Pinpoint the cell where the given text exists, returning its (X, Y) midpoint coordinate. 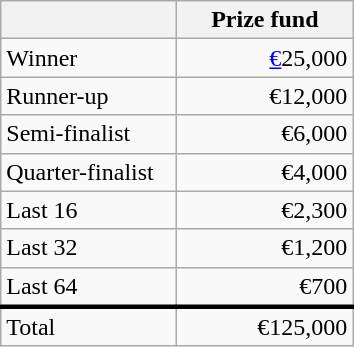
Prize fund (265, 20)
€1,200 (265, 248)
€4,000 (265, 172)
Semi-finalist (89, 134)
Last 16 (89, 210)
€25,000 (265, 58)
€125,000 (265, 327)
Quarter-finalist (89, 172)
Last 64 (89, 287)
Runner-up (89, 96)
Total (89, 327)
Winner (89, 58)
Last 32 (89, 248)
€12,000 (265, 96)
€2,300 (265, 210)
€6,000 (265, 134)
€700 (265, 287)
